Extract the [x, y] coordinate from the center of the cell holding the provided text.  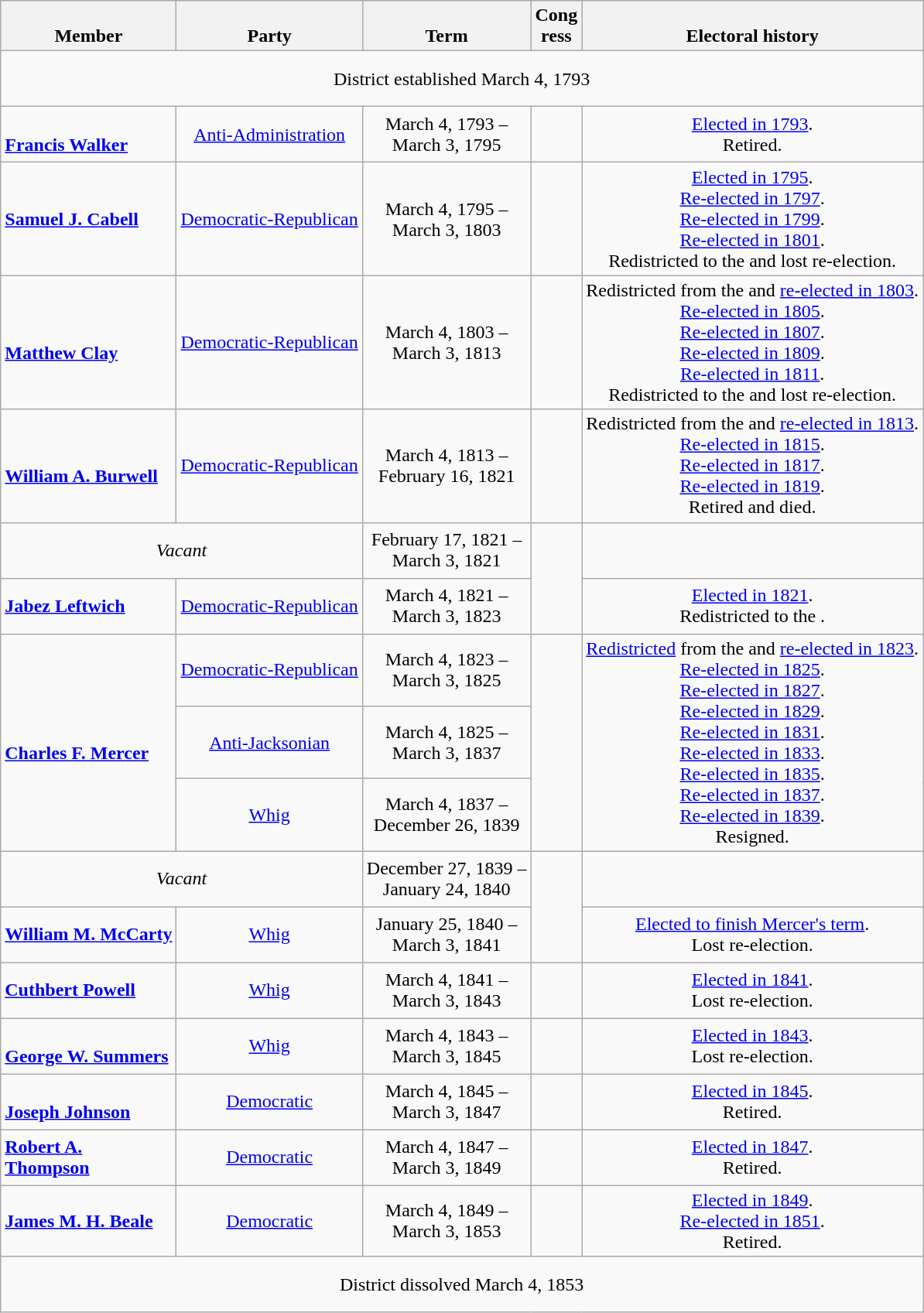
Member [88, 26]
March 4, 1825 –March 3, 1837 [447, 743]
March 4, 1823 –March 3, 1825 [447, 670]
January 25, 1840 –March 3, 1841 [447, 935]
Anti-Administration [269, 135]
March 4, 1845 –March 3, 1847 [447, 1102]
George W. Summers [88, 1046]
March 4, 1837 –December 26, 1839 [447, 815]
Electoral history [752, 26]
Party [269, 26]
James M. H. Beale [88, 1221]
Matthew Clay [88, 342]
Jabez Leftwich [88, 606]
Redistricted from the and re-elected in 1813.Re-elected in 1815.Re-elected in 1817.Re-elected in 1819.Retired and died. [752, 466]
Charles F. Mercer [88, 743]
Elected in 1845.Retired. [752, 1102]
Samuel J. Cabell [88, 219]
March 4, 1821 –March 3, 1823 [447, 606]
Elected in 1843.Lost re-election. [752, 1046]
Elected in 1795.Re-elected in 1797.Re-elected in 1799.Re-elected in 1801.Redistricted to the and lost re-election. [752, 219]
Elected in 1849.Re-elected in 1851.Retired. [752, 1221]
March 4, 1803 –March 3, 1813 [447, 342]
March 4, 1847 –March 3, 1849 [447, 1157]
District dissolved March 4, 1853 [462, 1284]
Congress [556, 26]
Elected to finish Mercer's term.Lost re-election. [752, 935]
Elected in 1793.Retired. [752, 135]
March 4, 1813 –February 16, 1821 [447, 466]
Elected in 1821.Redistricted to the . [752, 606]
December 27, 1839 –January 24, 1840 [447, 879]
Joseph Johnson [88, 1102]
March 4, 1795 –March 3, 1803 [447, 219]
Anti-Jacksonian [269, 743]
Cuthbert Powell [88, 990]
Elected in 1847.Retired. [752, 1157]
February 17, 1821 –March 3, 1821 [447, 550]
March 4, 1849 –March 3, 1853 [447, 1221]
Elected in 1841.Lost re-election. [752, 990]
March 4, 1793 –March 3, 1795 [447, 135]
William M. McCarty [88, 935]
March 4, 1843 –March 3, 1845 [447, 1046]
Term [447, 26]
March 4, 1841 –March 3, 1843 [447, 990]
Francis Walker [88, 135]
William A. Burwell [88, 466]
Robert A.Thompson [88, 1157]
District established March 4, 1793 [462, 79]
